For the text-containing cell, return its midpoint in [X, Y] coordinate format. 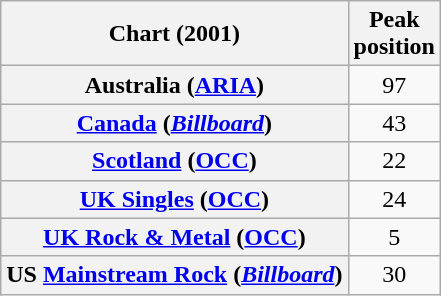
Chart (2001) [174, 34]
UK Singles (OCC) [174, 199]
Australia (ARIA) [174, 85]
Scotland (OCC) [174, 161]
US Mainstream Rock (Billboard) [174, 275]
UK Rock & Metal (OCC) [174, 237]
43 [394, 123]
97 [394, 85]
Canada (Billboard) [174, 123]
5 [394, 237]
30 [394, 275]
24 [394, 199]
Peakposition [394, 34]
22 [394, 161]
